Pinpoint the cell where the given text exists, returning its (x, y) midpoint coordinate. 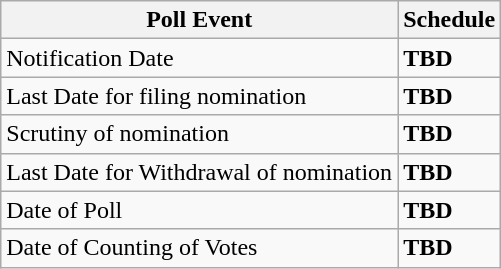
Date of Poll (200, 210)
Schedule (450, 20)
Notification Date (200, 58)
Poll Event (200, 20)
Last Date for Withdrawal of nomination (200, 172)
Scrutiny of nomination (200, 134)
Last Date for filing nomination (200, 96)
Date of Counting of Votes (200, 248)
